For the text-containing cell, return its midpoint in [X, Y] coordinate format. 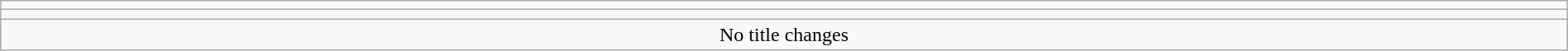
No title changes [784, 35]
